Provide the (x, y) coordinate of the cell's center where the given text is located.  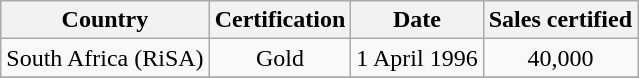
40,000 (560, 58)
South Africa (RiSA) (105, 58)
Sales certified (560, 20)
Gold (280, 58)
1 April 1996 (417, 58)
Date (417, 20)
Certification (280, 20)
Country (105, 20)
